Find where the given text appears and provide that cell's center as [x, y] coordinate. 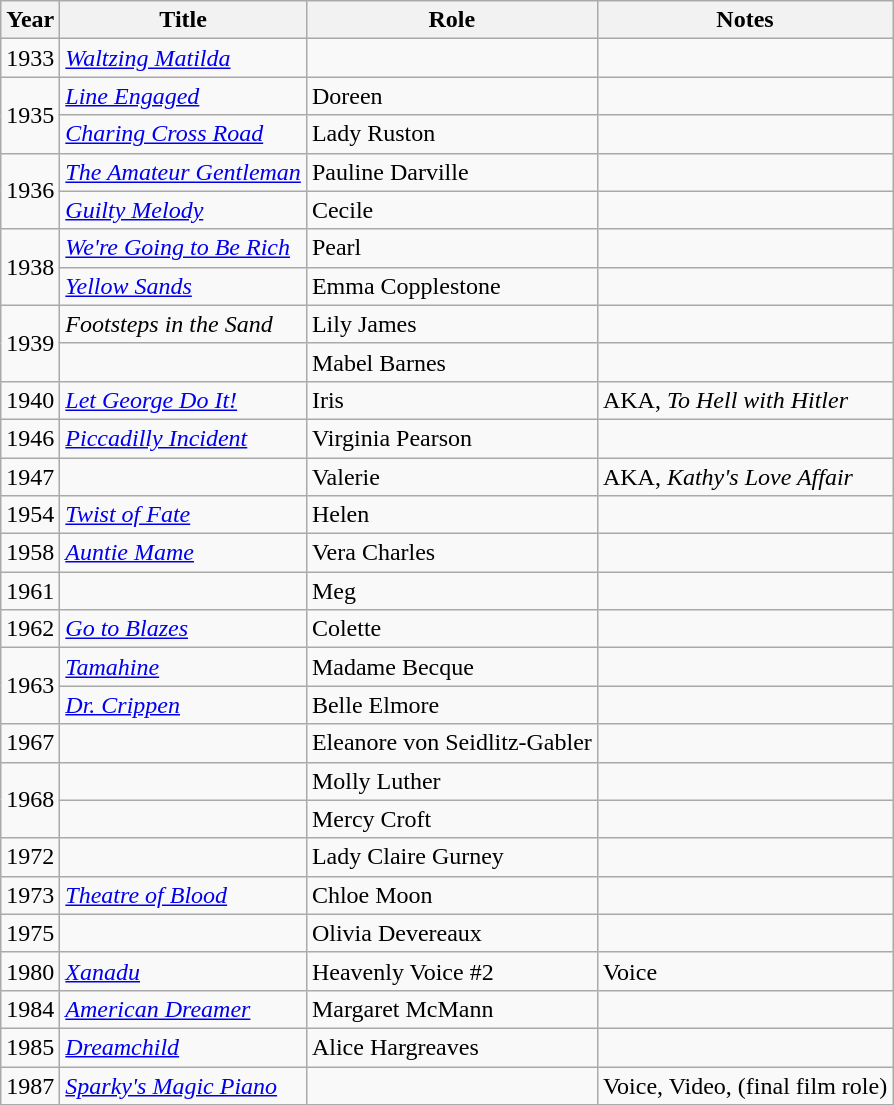
AKA, Kathy's Love Affair [744, 477]
Let George Do It! [184, 400]
American Dreamer [184, 1009]
Vera Charles [452, 553]
We're Going to Be Rich [184, 248]
Eleanore von Seidlitz-Gabler [452, 743]
1984 [30, 1009]
Theatre of Blood [184, 895]
1987 [30, 1085]
Pauline Darville [452, 172]
1936 [30, 191]
Virginia Pearson [452, 438]
1985 [30, 1047]
Go to Blazes [184, 629]
1968 [30, 800]
1939 [30, 343]
Year [30, 20]
1973 [30, 895]
1962 [30, 629]
Molly Luther [452, 781]
Iris [452, 400]
Emma Copplestone [452, 286]
Valerie [452, 477]
Margaret McMann [452, 1009]
Waltzing Matilda [184, 58]
Guilty Melody [184, 210]
Lady Ruston [452, 134]
1933 [30, 58]
1958 [30, 553]
Olivia Devereaux [452, 933]
1935 [30, 115]
Cecile [452, 210]
Title [184, 20]
Line Engaged [184, 96]
Madame Becque [452, 667]
Alice Hargreaves [452, 1047]
Sparky's Magic Piano [184, 1085]
AKA, To Hell with Hitler [744, 400]
Auntie Mame [184, 553]
1946 [30, 438]
Dr. Crippen [184, 705]
1938 [30, 267]
1940 [30, 400]
Xanadu [184, 971]
Mabel Barnes [452, 362]
1963 [30, 686]
Dreamchild [184, 1047]
1972 [30, 857]
Colette [452, 629]
1975 [30, 933]
Meg [452, 591]
Charing Cross Road [184, 134]
1980 [30, 971]
Lady Claire Gurney [452, 857]
Footsteps in the Sand [184, 324]
Belle Elmore [452, 705]
1967 [30, 743]
Notes [744, 20]
Twist of Fate [184, 515]
Lily James [452, 324]
Chloe Moon [452, 895]
1954 [30, 515]
Tamahine [184, 667]
Yellow Sands [184, 286]
Heavenly Voice #2 [452, 971]
Voice [744, 971]
Mercy Croft [452, 819]
Voice, Video, (final film role) [744, 1085]
Doreen [452, 96]
The Amateur Gentleman [184, 172]
1961 [30, 591]
1947 [30, 477]
Piccadilly Incident [184, 438]
Helen [452, 515]
Role [452, 20]
Pearl [452, 248]
